From the cell containing the given text, extract its center point as [X, Y] coordinate. 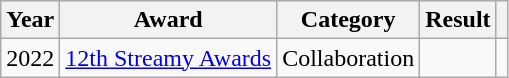
12th Streamy Awards [168, 58]
Year [30, 20]
Category [348, 20]
Collaboration [348, 58]
2022 [30, 58]
Award [168, 20]
Result [458, 20]
